Locate the cell with the specified text and output its (X, Y) center coordinate. 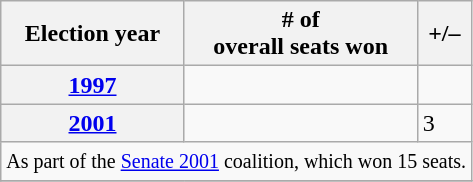
3 (444, 123)
+/– (444, 34)
Election year (93, 34)
# ofoverall seats won (300, 34)
2001 (93, 123)
1997 (93, 85)
As part of the Senate 2001 coalition, which won 15 seats. (236, 161)
